Pinpoint the cell where the given text exists, returning its [X, Y] midpoint coordinate. 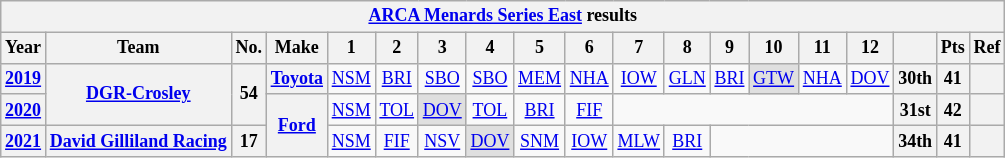
Ford [296, 125]
MLW [638, 140]
30th [916, 78]
2 [396, 48]
54 [248, 94]
42 [952, 110]
Ref [987, 48]
7 [638, 48]
GLN [687, 78]
1 [351, 48]
10 [774, 48]
5 [540, 48]
2019 [24, 78]
Year [24, 48]
Team [138, 48]
Pts [952, 48]
4 [490, 48]
9 [730, 48]
DGR-Crosley [138, 94]
12 [870, 48]
SNM [540, 140]
Make [296, 48]
David Gilliland Racing [138, 140]
34th [916, 140]
6 [589, 48]
ARCA Menards Series East results [503, 16]
11 [822, 48]
2021 [24, 140]
NSV [442, 140]
8 [687, 48]
3 [442, 48]
Toyota [296, 78]
No. [248, 48]
31st [916, 110]
2020 [24, 110]
GTW [774, 78]
MEM [540, 78]
17 [248, 140]
